Extract the (x, y) coordinate from the center of the cell holding the provided text.  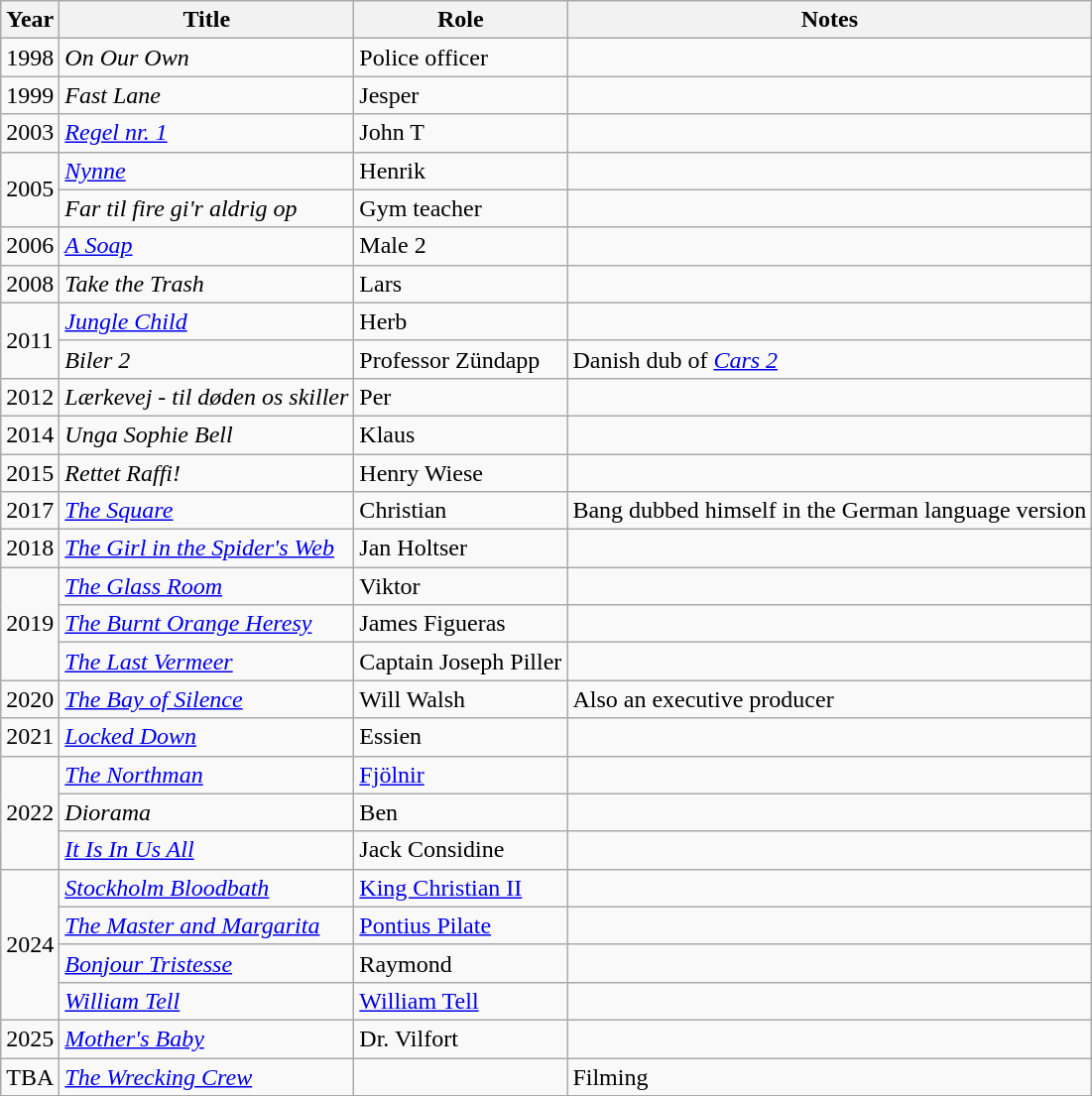
2025 (30, 1038)
2008 (30, 284)
Viktor (460, 586)
The Girl in the Spider's Web (206, 548)
Role (460, 20)
Far til fire gi'r aldrig op (206, 208)
2006 (30, 246)
Klaus (460, 434)
Jack Considine (460, 850)
Danish dub of Cars 2 (829, 359)
King Christian II (460, 888)
Diorama (206, 812)
It Is In Us All (206, 850)
Gym teacher (460, 208)
2012 (30, 397)
Locked Down (206, 737)
Unga Sophie Bell (206, 434)
1998 (30, 58)
Lærkevej - til døden os skiller (206, 397)
Regel nr. 1 (206, 133)
The Glass Room (206, 586)
Jan Holtser (460, 548)
Raymond (460, 963)
Captain Joseph Piller (460, 662)
The Northman (206, 775)
The Burnt Orange Heresy (206, 624)
Notes (829, 20)
Will Walsh (460, 699)
Essien (460, 737)
TBA (30, 1076)
Rettet Raffi! (206, 473)
2020 (30, 699)
James Figueras (460, 624)
Lars (460, 284)
2015 (30, 473)
Year (30, 20)
Per (460, 397)
Christian (460, 511)
John T (460, 133)
2014 (30, 434)
Male 2 (460, 246)
Bang dubbed himself in the German language version (829, 511)
Mother's Baby (206, 1038)
Fast Lane (206, 95)
2018 (30, 548)
Pontius Pilate (460, 925)
Filming (829, 1076)
2011 (30, 340)
2024 (30, 944)
2003 (30, 133)
1999 (30, 95)
The Wrecking Crew (206, 1076)
Fjölnir (460, 775)
Biler 2 (206, 359)
On Our Own (206, 58)
The Bay of Silence (206, 699)
Title (206, 20)
2022 (30, 812)
Stockholm Bloodbath (206, 888)
The Last Vermeer (206, 662)
Jesper (460, 95)
2017 (30, 511)
Henrik (460, 171)
Dr. Vilfort (460, 1038)
Professor Zündapp (460, 359)
Jungle Child (206, 321)
Take the Trash (206, 284)
Bonjour Tristesse (206, 963)
A Soap (206, 246)
Herb (460, 321)
The Master and Margarita (206, 925)
Ben (460, 812)
2005 (30, 189)
The Square (206, 511)
Nynne (206, 171)
Also an executive producer (829, 699)
Henry Wiese (460, 473)
2021 (30, 737)
2019 (30, 624)
Police officer (460, 58)
